Return [X, Y] of the center of cell containing provided text 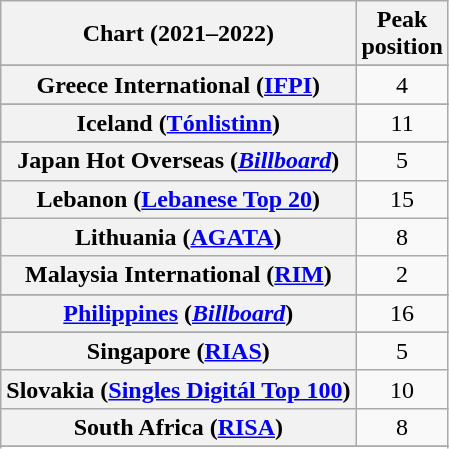
4 [402, 85]
10 [402, 389]
Lebanon (Lebanese Top 20) [178, 199]
11 [402, 123]
Japan Hot Overseas (Billboard) [178, 161]
South Africa (RISA) [178, 427]
15 [402, 199]
2 [402, 275]
Malaysia International (RIM) [178, 275]
Slovakia (Singles Digitál Top 100) [178, 389]
Singapore (RIAS) [178, 351]
Greece International (IFPI) [178, 85]
Lithuania (AGATA) [178, 237]
Peakposition [402, 34]
Chart (2021–2022) [178, 34]
Iceland (Tónlistinn) [178, 123]
Philippines (Billboard) [178, 313]
16 [402, 313]
